Return (x, y) of the center of cell containing provided text 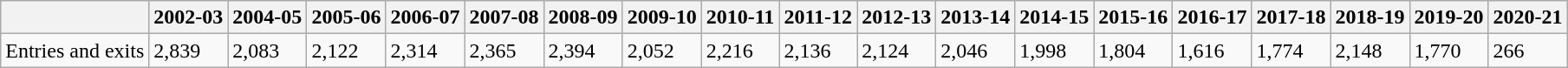
1,616 (1212, 51)
2,365 (504, 51)
2002-03 (189, 17)
2014-15 (1054, 17)
2019-20 (1449, 17)
2,314 (425, 51)
1,774 (1291, 51)
2004-05 (267, 17)
2017-18 (1291, 17)
2012-13 (896, 17)
2010-11 (740, 17)
2016-17 (1212, 17)
2009-10 (662, 17)
2,046 (976, 51)
1,998 (1054, 51)
2,124 (896, 51)
2,394 (582, 51)
1,804 (1134, 51)
Entries and exits (75, 51)
2,052 (662, 51)
2,083 (267, 51)
2008-09 (582, 17)
2,122 (347, 51)
2,216 (740, 51)
266 (1527, 51)
2,148 (1370, 51)
2007-08 (504, 17)
1,770 (1449, 51)
2,839 (189, 51)
2,136 (818, 51)
2005-06 (347, 17)
2018-19 (1370, 17)
2011-12 (818, 17)
2013-14 (976, 17)
2006-07 (425, 17)
2015-16 (1134, 17)
2020-21 (1527, 17)
